Provide the [x, y] coordinate of the cell's center where the given text is located.  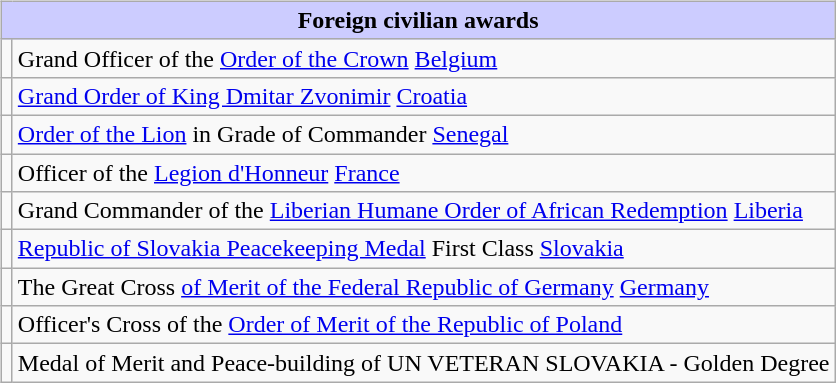
Republic of Slovakia Peacekeeping Medal First Class Slovakia [424, 249]
Grand Commander of the Liberian Humane Order of African Redemption Liberia [424, 211]
The Great Cross of Merit of the Federal Republic of Germany Germany [424, 287]
Order of the Lion in Grade of Commander Senegal [424, 134]
Officer of the Legion d'Honneur France [424, 173]
Foreign civilian awards [418, 20]
Medal of Merit and Peace-building of UN VETERAN SLOVAKIA - Golden Degree [424, 363]
Officer's Cross of the Order of Merit of the Republic of Poland [424, 325]
Grand Officer of the Order of the Crown Belgium [424, 58]
Grand Order of King Dmitar Zvonimir Croatia [424, 96]
